For the text-containing cell, return its midpoint in (x, y) coordinate format. 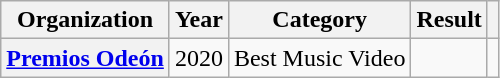
Year (198, 20)
Best Music Video (320, 58)
Category (320, 20)
Organization (86, 20)
2020 (198, 58)
Result (449, 20)
Premios Odeón (86, 58)
